Output the [x, y] coordinate of the center of the cell containing the given text.  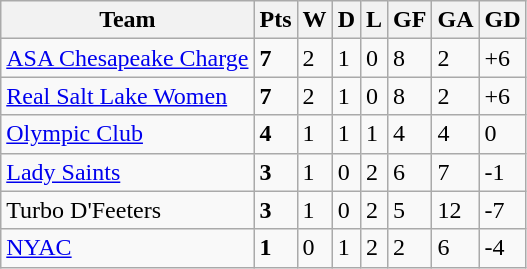
-4 [502, 248]
Team [128, 20]
NYAC [128, 248]
ASA Chesapeake Charge [128, 58]
-1 [502, 172]
Real Salt Lake Women [128, 96]
D [346, 20]
W [314, 20]
GF [410, 20]
5 [410, 210]
12 [456, 210]
Lady Saints [128, 172]
L [374, 20]
-7 [502, 210]
GA [456, 20]
Pts [276, 20]
Olympic Club [128, 134]
GD [502, 20]
Turbo D'Feeters [128, 210]
